Return [x, y] of the center of cell containing provided text 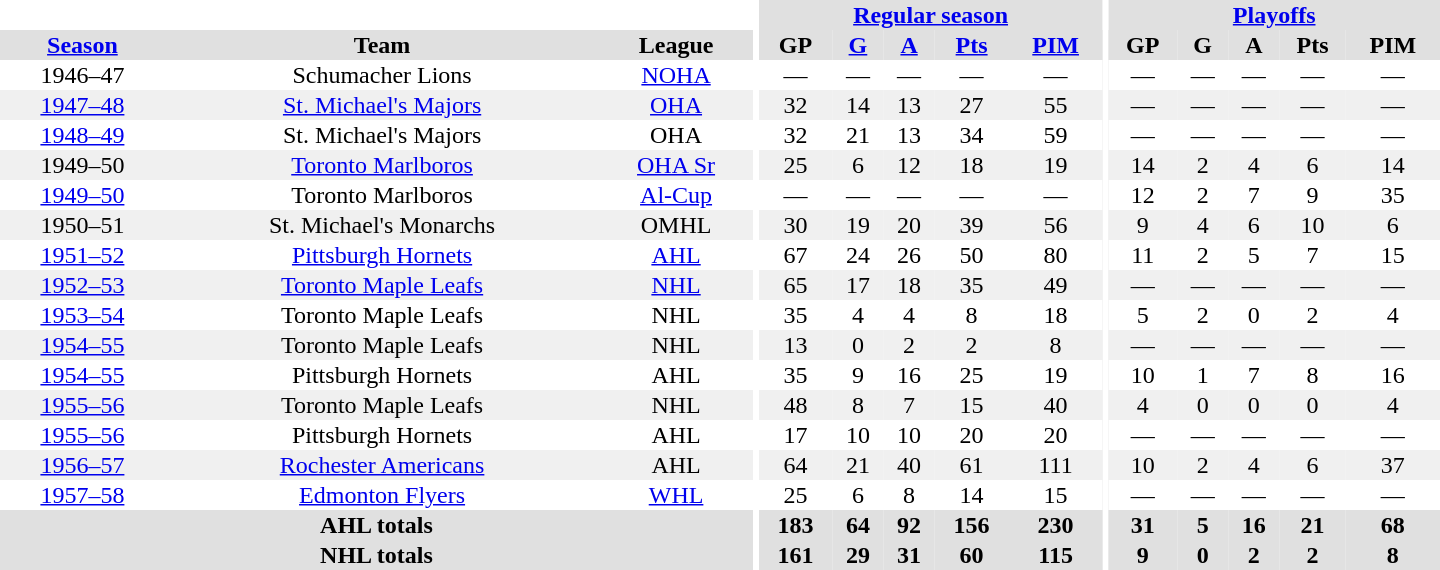
League [676, 45]
34 [972, 135]
26 [910, 255]
56 [1056, 225]
39 [972, 225]
59 [1056, 135]
60 [972, 555]
Edmonton Flyers [382, 495]
1957–58 [82, 495]
Playoffs [1274, 15]
29 [858, 555]
1946–47 [82, 75]
NOHA [676, 75]
230 [1056, 525]
11 [1142, 255]
115 [1056, 555]
Rochester Americans [382, 465]
WHL [676, 495]
80 [1056, 255]
1950–51 [82, 225]
AHL totals [376, 525]
48 [795, 405]
OHA Sr [676, 165]
156 [972, 525]
1952–53 [82, 285]
Team [382, 45]
61 [972, 465]
65 [795, 285]
24 [858, 255]
Season [82, 45]
Al-Cup [676, 195]
30 [795, 225]
1953–54 [82, 315]
Regular season [930, 15]
183 [795, 525]
92 [910, 525]
27 [972, 105]
NHL totals [376, 555]
37 [1393, 465]
111 [1056, 465]
1948–49 [82, 135]
67 [795, 255]
49 [1056, 285]
Schumacher Lions [382, 75]
1951–52 [82, 255]
1956–57 [82, 465]
161 [795, 555]
St. Michael's Monarchs [382, 225]
OMHL [676, 225]
55 [1056, 105]
50 [972, 255]
1 [1202, 375]
1947–48 [82, 105]
68 [1393, 525]
